Capture the cell that displays the provided text and extract its [X, Y] central coordinate. 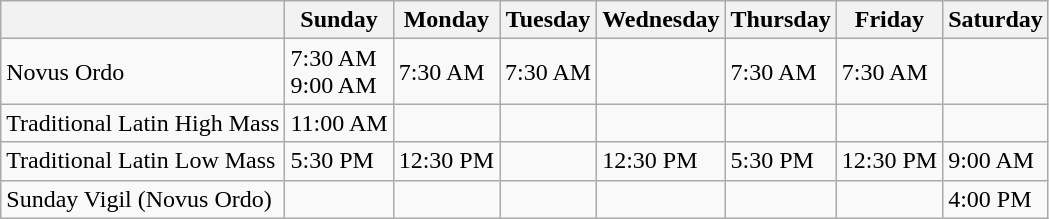
Monday [446, 20]
Friday [889, 20]
Thursday [780, 20]
Traditional Latin Low Mass [143, 161]
Saturday [996, 20]
Traditional Latin High Mass [143, 123]
Novus Ordo [143, 72]
11:00 AM [339, 123]
7:30 AM9:00 AM [339, 72]
9:00 AM [996, 161]
Wednesday [661, 20]
Sunday [339, 20]
4:00 PM [996, 199]
Sunday Vigil (Novus Ordo) [143, 199]
Tuesday [548, 20]
